From the cell containing the given text, extract its center point as (X, Y) coordinate. 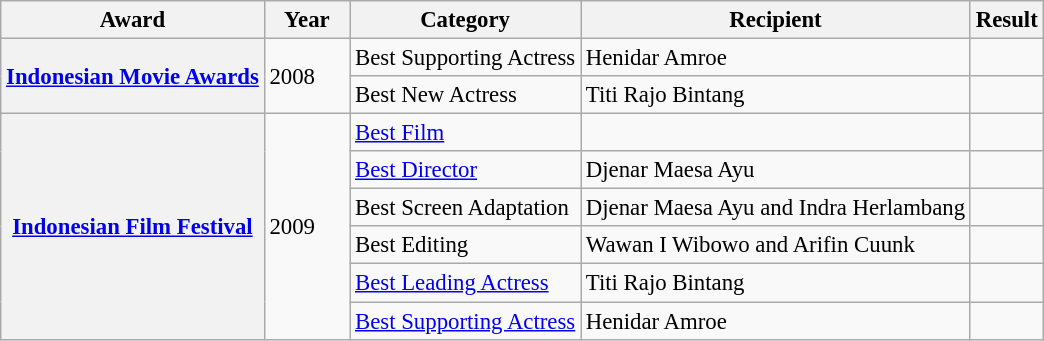
Best Editing (466, 245)
Djenar Maesa Ayu and Indra Herlambang (775, 208)
2008 (307, 76)
Best Director (466, 170)
Indonesian Film Festival (132, 227)
Category (466, 20)
Best Leading Actress (466, 283)
Award (132, 20)
2009 (307, 227)
Djenar Maesa Ayu (775, 170)
Best Film (466, 133)
Best Screen Adaptation (466, 208)
Recipient (775, 20)
Year (307, 20)
Result (1006, 20)
Indonesian Movie Awards (132, 76)
Wawan I Wibowo and Arifin Cuunk (775, 245)
Best New Actress (466, 95)
